Detect which cell encompasses the target text, then output its [x, y] center coordinate. 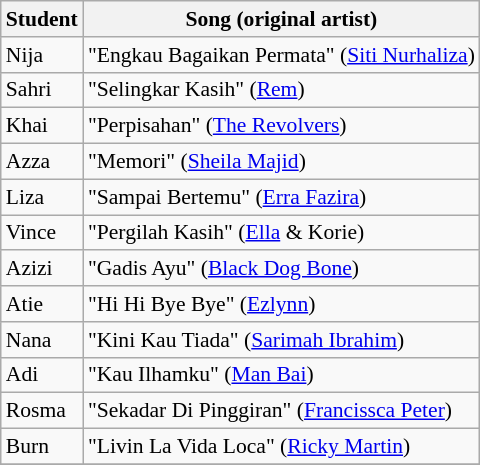
Azza [42, 162]
Rosma [42, 411]
"Sekadar Di Pinggiran" (Francissca Peter) [282, 411]
Nija [42, 55]
Khai [42, 126]
Atie [42, 304]
Sahri [42, 90]
"Selingkar Kasih" (Rem) [282, 90]
Azizi [42, 269]
"Kau Ilhamku" (Man Bai) [282, 375]
"Livin La Vida Loca" (Ricky Martin) [282, 447]
Student [42, 19]
"Memori" (Sheila Majid) [282, 162]
Adi [42, 375]
"Perpisahan" (The Revolvers) [282, 126]
Burn [42, 447]
Liza [42, 197]
Song (original artist) [282, 19]
Nana [42, 340]
Vince [42, 233]
"Kini Kau Tiada" (Sarimah Ibrahim) [282, 340]
"Engkau Bagaikan Permata" (Siti Nurhaliza) [282, 55]
"Gadis Ayu" (Black Dog Bone) [282, 269]
"Hi Hi Bye Bye" (Ezlynn) [282, 304]
"Pergilah Kasih" (Ella & Korie) [282, 233]
"Sampai Bertemu" (Erra Fazira) [282, 197]
